Determine the (X, Y) coordinate at the center of the cell enclosing the given text.  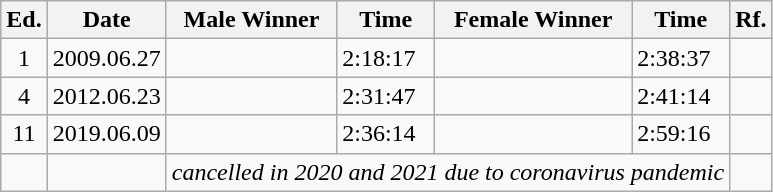
2:38:37 (681, 58)
2:41:14 (681, 96)
Ed. (24, 20)
2:59:16 (681, 134)
Date (106, 20)
2009.06.27 (106, 58)
2019.06.09 (106, 134)
2:18:17 (386, 58)
Female Winner (534, 20)
4 (24, 96)
2:31:47 (386, 96)
cancelled in 2020 and 2021 due to coronavirus pandemic (448, 172)
Male Winner (252, 20)
2:36:14 (386, 134)
11 (24, 134)
Rf. (751, 20)
1 (24, 58)
2012.06.23 (106, 96)
